Extract the [X, Y] coordinate from the center of the cell holding the provided text.  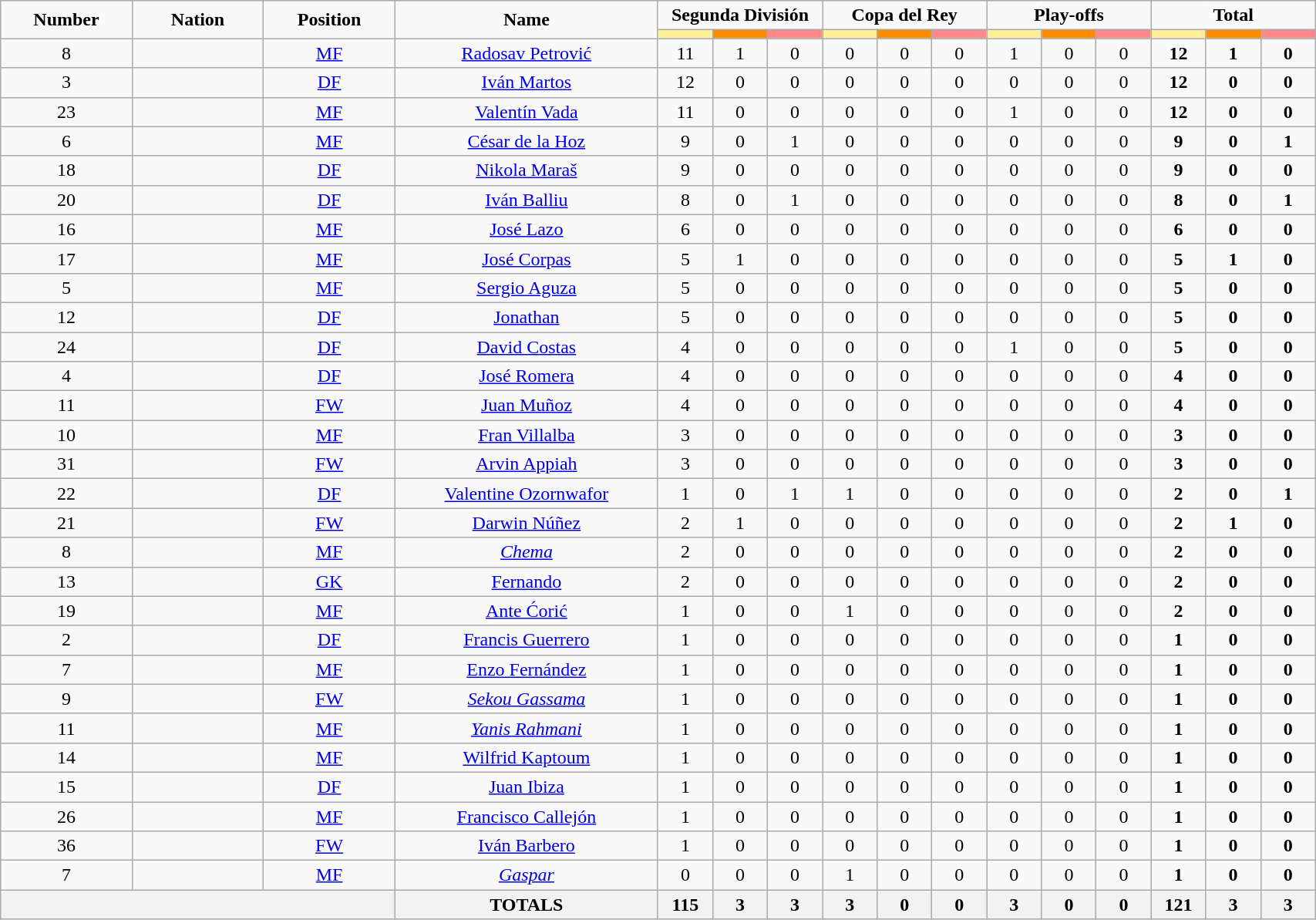
José Lazo [526, 229]
Sergio Aguza [526, 288]
Francisco Callejón [526, 817]
Total [1234, 15]
Chema [526, 552]
15 [66, 787]
Iván Martos [526, 83]
Segunda División [740, 15]
26 [66, 817]
36 [66, 846]
Fernando [526, 581]
Darwin Núñez [526, 523]
115 [685, 905]
Juan Ibiza [526, 787]
Iván Balliu [526, 200]
24 [66, 346]
10 [66, 435]
César de la Hoz [526, 141]
David Costas [526, 346]
17 [66, 258]
José Corpas [526, 258]
31 [66, 464]
23 [66, 112]
Yanis Rahmani [526, 728]
20 [66, 200]
Radosav Petrović [526, 53]
19 [66, 611]
Name [526, 20]
TOTALS [526, 905]
Nation [197, 20]
Position [330, 20]
Francis Guerrero [526, 640]
Jonathan [526, 317]
Wilfrid Kaptoum [526, 757]
Enzo Fernández [526, 669]
Valentín Vada [526, 112]
Gaspar [526, 875]
16 [66, 229]
22 [66, 494]
GK [330, 581]
Copa del Rey [905, 15]
121 [1178, 905]
Fran Villalba [526, 435]
Juan Muñoz [526, 406]
Sekou Gassama [526, 699]
Play-offs [1069, 15]
Ante Ćorić [526, 611]
Iván Barbero [526, 846]
21 [66, 523]
Arvin Appiah [526, 464]
José Romera [526, 376]
Number [66, 20]
14 [66, 757]
13 [66, 581]
Nikola Maraš [526, 170]
Valentine Ozornwafor [526, 494]
18 [66, 170]
